Scan for the cell matching the given text and deliver its [x, y] coordinate at center. 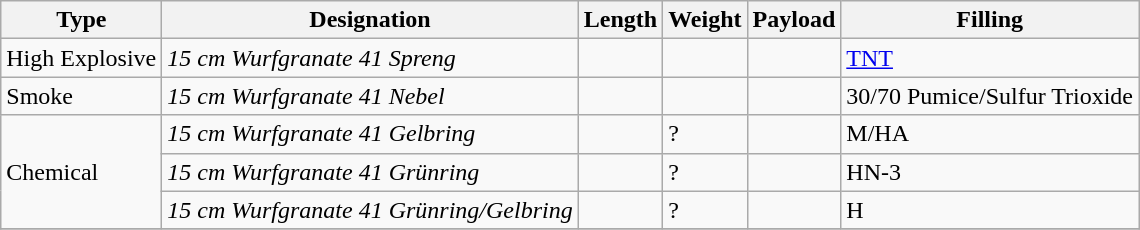
15 cm Wurfgranate 41 Grünring [370, 172]
Smoke [82, 96]
30/70 Pumice/Sulfur Trioxide [990, 96]
TNT [990, 58]
Weight [705, 20]
Type [82, 20]
Chemical [82, 172]
HN-3 [990, 172]
M/HA [990, 134]
High Explosive [82, 58]
Length [620, 20]
Filling [990, 20]
15 cm Wurfgranate 41 Spreng [370, 58]
15 cm Wurfgranate 41 Nebel [370, 96]
Designation [370, 20]
15 cm Wurfgranate 41 Grünring/Gelbring [370, 210]
H [990, 210]
15 cm Wurfgranate 41 Gelbring [370, 134]
Payload [794, 20]
